Output the [X, Y] coordinate of the center of the cell containing the given text.  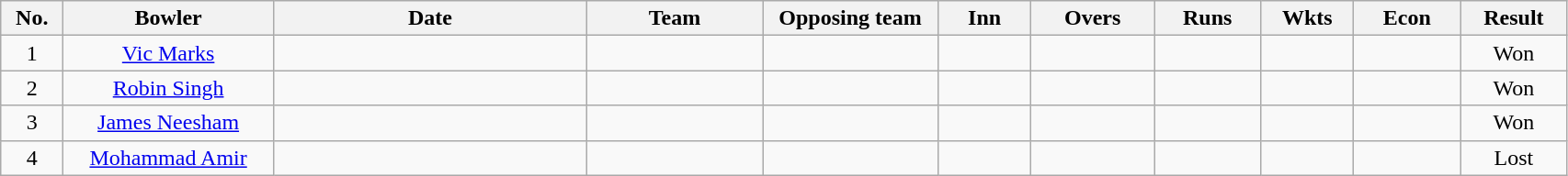
4 [32, 158]
Inn [985, 18]
Date [430, 18]
Mohammad Amir [169, 158]
No. [32, 18]
Opposing team [851, 18]
Runs [1208, 18]
James Neesham [169, 123]
Robin Singh [169, 88]
Overs [1093, 18]
Econ [1407, 18]
Vic Marks [169, 53]
Result [1514, 18]
2 [32, 88]
Wkts [1307, 18]
3 [32, 123]
Lost [1514, 158]
Team [675, 18]
Bowler [169, 18]
1 [32, 53]
